Determine the [x, y] coordinate at the center of the cell enclosing the given text.  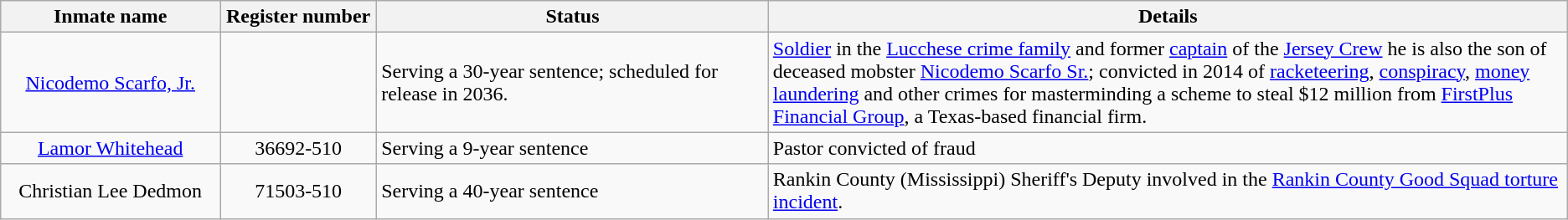
71503-510 [298, 191]
Lamor Whitehead [111, 148]
Serving a 9-year sentence [573, 148]
Details [1168, 17]
Pastor convicted of fraud [1168, 148]
Nicodemo Scarfo, Jr. [111, 82]
Christian Lee Dedmon [111, 191]
36692-510 [298, 148]
Serving a 40-year sentence [573, 191]
Inmate name [111, 17]
Rankin County (Mississippi) Sheriff's Deputy involved in the Rankin County Good Squad torture incident. [1168, 191]
Register number [298, 17]
Status [573, 17]
Serving a 30-year sentence; scheduled for release in 2036. [573, 82]
